Capture the cell that displays the provided text and extract its [x, y] central coordinate. 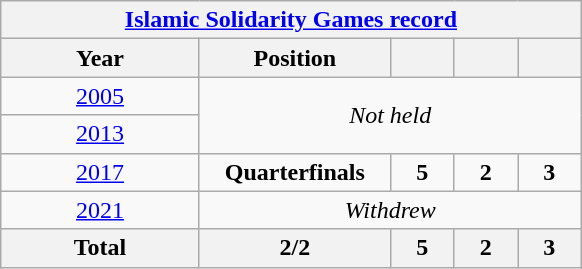
Quarterfinals [294, 172]
Total [100, 248]
2017 [100, 172]
Position [294, 58]
2021 [100, 210]
2/2 [294, 248]
Islamic Solidarity Games record [291, 20]
Year [100, 58]
Withdrew [390, 210]
2005 [100, 96]
2013 [100, 134]
Not held [390, 115]
